Return the [X, Y] coordinate for the center point of the cell that contains the specified text.  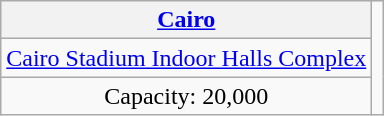
Cairo [186, 20]
Cairo Stadium Indoor Halls Complex [186, 58]
Capacity: 20,000 [186, 96]
